Capture the cell that displays the provided text and extract its (X, Y) central coordinate. 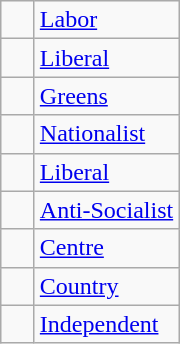
Labor (106, 20)
Anti-Socialist (106, 210)
Independent (106, 324)
Greens (106, 96)
Country (106, 286)
Centre (106, 248)
Nationalist (106, 134)
